Scan for the cell matching the given text and deliver its [x, y] coordinate at center. 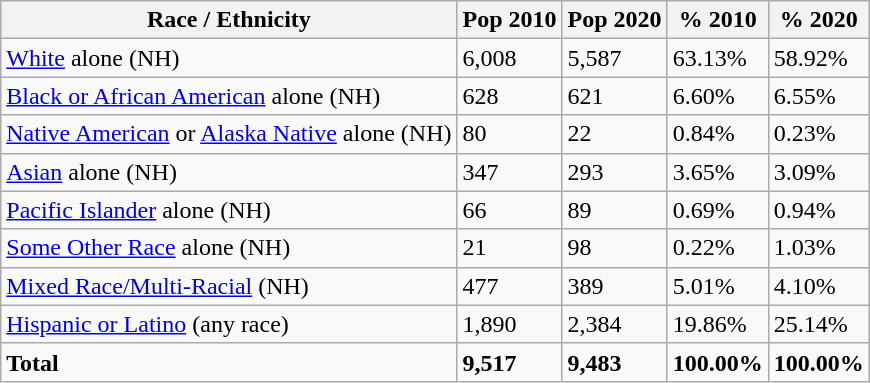
Hispanic or Latino (any race) [229, 324]
4.10% [818, 286]
477 [510, 286]
80 [510, 134]
0.23% [818, 134]
Pacific Islander alone (NH) [229, 210]
1,890 [510, 324]
Pop 2020 [614, 20]
Mixed Race/Multi-Racial (NH) [229, 286]
Total [229, 362]
0.84% [718, 134]
5,587 [614, 58]
0.94% [818, 210]
% 2010 [718, 20]
Some Other Race alone (NH) [229, 248]
19.86% [718, 324]
9,483 [614, 362]
Asian alone (NH) [229, 172]
25.14% [818, 324]
Race / Ethnicity [229, 20]
3.09% [818, 172]
389 [614, 286]
1.03% [818, 248]
621 [614, 96]
98 [614, 248]
89 [614, 210]
Native American or Alaska Native alone (NH) [229, 134]
% 2020 [818, 20]
347 [510, 172]
0.69% [718, 210]
628 [510, 96]
66 [510, 210]
0.22% [718, 248]
9,517 [510, 362]
6.55% [818, 96]
22 [614, 134]
White alone (NH) [229, 58]
21 [510, 248]
Pop 2010 [510, 20]
Black or African American alone (NH) [229, 96]
2,384 [614, 324]
63.13% [718, 58]
5.01% [718, 286]
3.65% [718, 172]
6.60% [718, 96]
6,008 [510, 58]
293 [614, 172]
58.92% [818, 58]
